Pinpoint the cell where the given text exists, returning its (X, Y) midpoint coordinate. 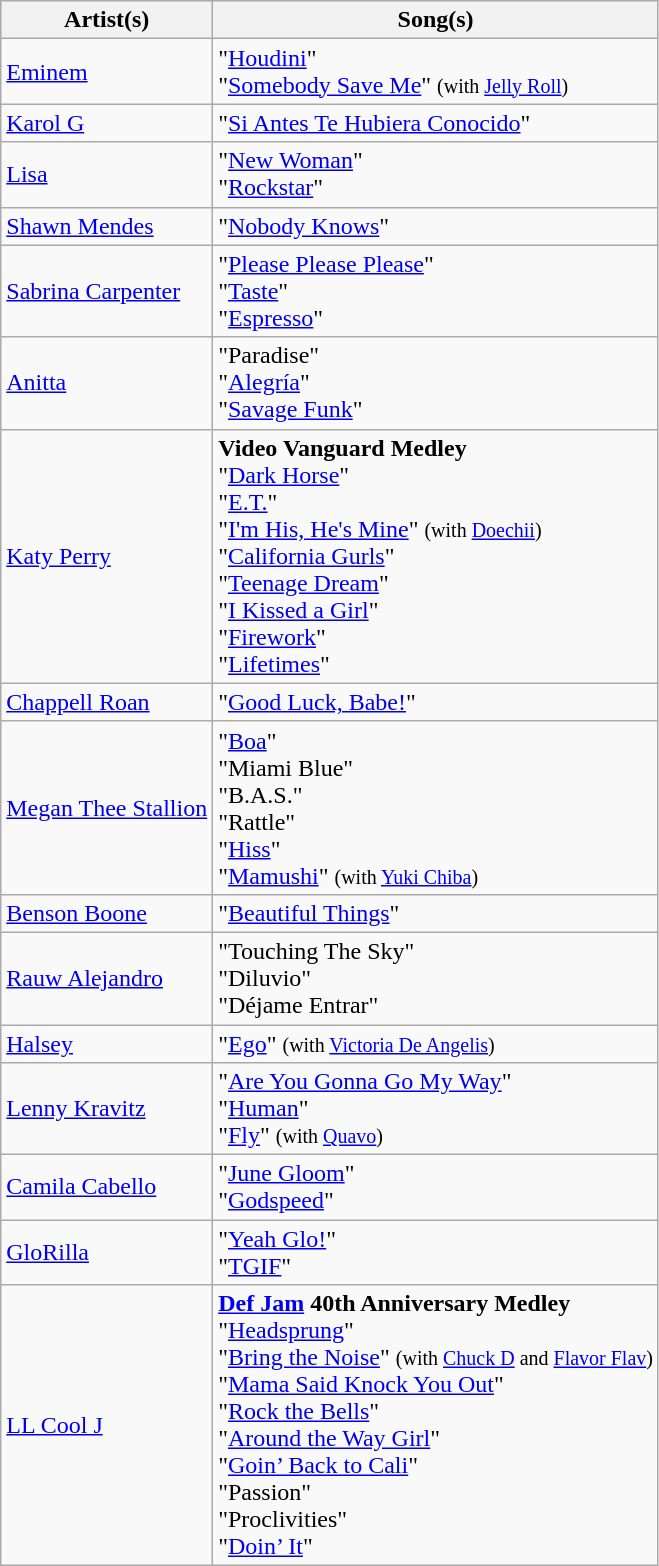
"Beautiful Things" (436, 913)
Anitta (107, 383)
"Ego" (with Victoria De Angelis) (436, 1043)
Camila Cabello (107, 1188)
Benson Boone (107, 913)
"Are You Gonna Go My Way" "Human" "Fly" (with Quavo) (436, 1109)
Shawn Mendes (107, 226)
Rauw Alejandro (107, 978)
Megan Thee Stallion (107, 808)
GloRilla (107, 1252)
"Good Luck, Babe!" (436, 702)
"Nobody Knows" (436, 226)
"Touching The Sky" "Diluvio" "Déjame Entrar" (436, 978)
Song(s) (436, 20)
Eminem (107, 72)
Halsey (107, 1043)
"Please Please Please" "Taste" "Espresso" (436, 291)
"Yeah Glo!" "TGIF" (436, 1252)
"Houdini" "Somebody Save Me" (with Jelly Roll) (436, 72)
"Boa" "Miami Blue" "B.A.S." "Rattle" "Hiss" "Mamushi" (with Yuki Chiba) (436, 808)
Lenny Kravitz (107, 1109)
Chappell Roan (107, 702)
"Paradise" "Alegría" "Savage Funk" (436, 383)
LL Cool J (107, 1426)
Sabrina Carpenter (107, 291)
Artist(s) (107, 20)
Katy Perry (107, 556)
"Si Antes Te Hubiera Conocido" (436, 123)
Lisa (107, 174)
"June Gloom" "Godspeed" (436, 1188)
Karol G (107, 123)
"New Woman" "Rockstar" (436, 174)
